Search for the cell housing the specified text and yield its (x, y) center coordinate. 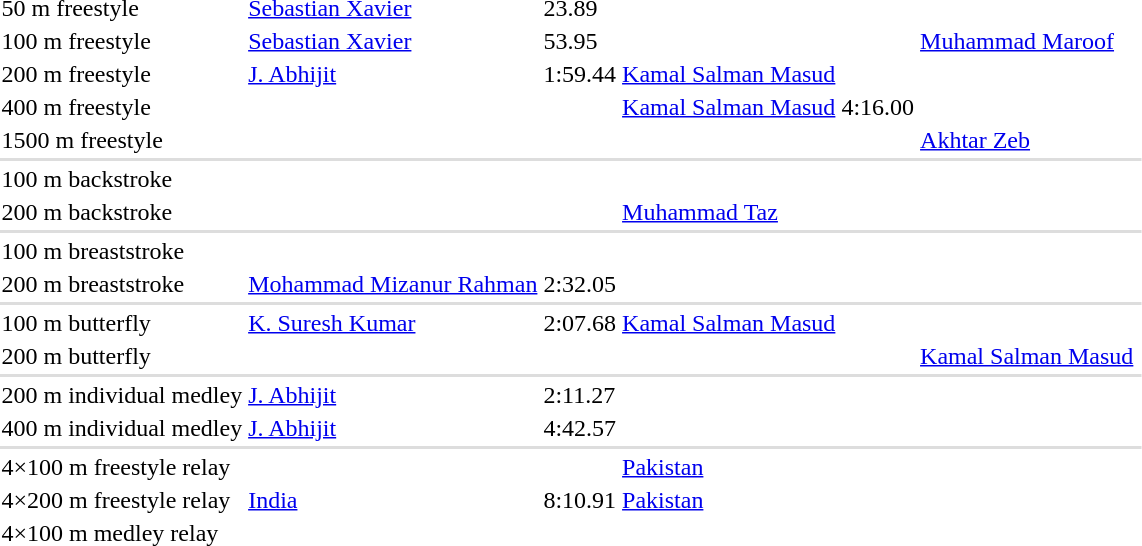
Akhtar Zeb (1027, 140)
1:59.44 (580, 74)
1500 m freestyle (122, 140)
Muhammad Taz (729, 212)
2:32.05 (580, 284)
400 m individual medley (122, 428)
200 m individual medley (122, 395)
200 m backstroke (122, 212)
100 m backstroke (122, 179)
200 m breaststroke (122, 284)
8:10.91 (580, 500)
4:16.00 (878, 107)
4×100 m freestyle relay (122, 467)
4×200 m freestyle relay (122, 500)
100 m butterfly (122, 323)
53.95 (580, 41)
2:11.27 (580, 395)
Mohammad Mizanur Rahman (393, 284)
200 m butterfly (122, 356)
K. Suresh Kumar (393, 323)
2:07.68 (580, 323)
100 m breaststroke (122, 251)
4:42.57 (580, 428)
100 m freestyle (122, 41)
400 m freestyle (122, 107)
India (393, 500)
Sebastian Xavier (393, 41)
200 m freestyle (122, 74)
Muhammad Maroof (1027, 41)
